Find where the given text appears and provide that cell's center as (X, Y) coordinate. 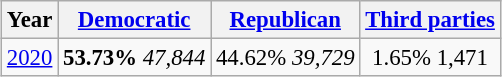
44.62% 39,729 (286, 58)
Third parties (430, 20)
Democratic (134, 20)
53.73% 47,844 (134, 58)
1.65% 1,471 (430, 58)
Republican (286, 20)
Year (30, 20)
2020 (30, 58)
